From the cell containing the given text, extract its center point as (X, Y) coordinate. 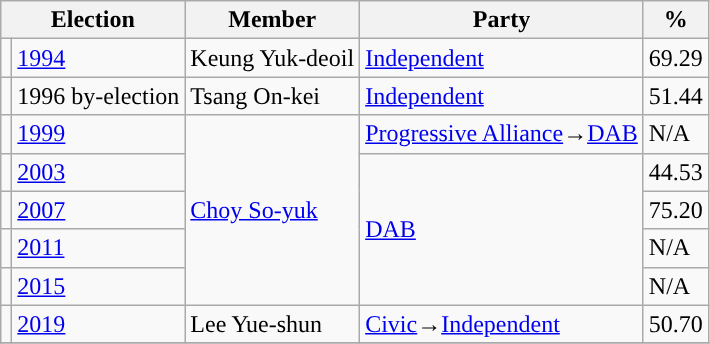
% (676, 20)
2019 (98, 324)
Party (502, 20)
Tsang On-kei (272, 96)
2015 (98, 286)
2003 (98, 172)
50.70 (676, 324)
69.29 (676, 58)
51.44 (676, 96)
Keung Yuk-deoil (272, 58)
2011 (98, 248)
75.20 (676, 210)
Civic→Independent (502, 324)
DAB (502, 229)
1994 (98, 58)
Member (272, 20)
Progressive Alliance→DAB (502, 134)
Lee Yue-shun (272, 324)
Choy So-yuk (272, 210)
1996 by-election (98, 96)
Election (93, 20)
2007 (98, 210)
1999 (98, 134)
44.53 (676, 172)
